Search for the cell housing the specified text and yield its (x, y) center coordinate. 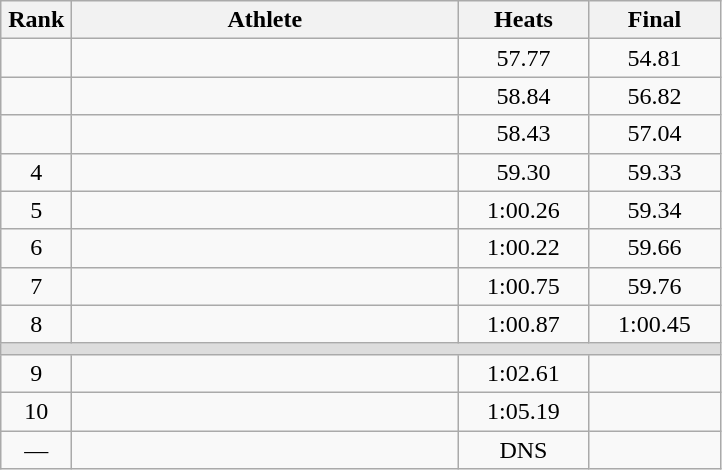
1:00.45 (654, 324)
1:05.19 (524, 411)
9 (36, 373)
54.81 (654, 58)
Heats (524, 20)
— (36, 449)
1:02.61 (524, 373)
59.33 (654, 172)
8 (36, 324)
1:00.75 (524, 286)
1:00.22 (524, 248)
Final (654, 20)
59.30 (524, 172)
58.84 (524, 96)
56.82 (654, 96)
DNS (524, 449)
1:00.87 (524, 324)
5 (36, 210)
57.04 (654, 134)
1:00.26 (524, 210)
7 (36, 286)
57.77 (524, 58)
10 (36, 411)
59.76 (654, 286)
4 (36, 172)
58.43 (524, 134)
59.66 (654, 248)
59.34 (654, 210)
6 (36, 248)
Athlete (265, 20)
Rank (36, 20)
